From the cell containing the given text, extract its center point as [X, Y] coordinate. 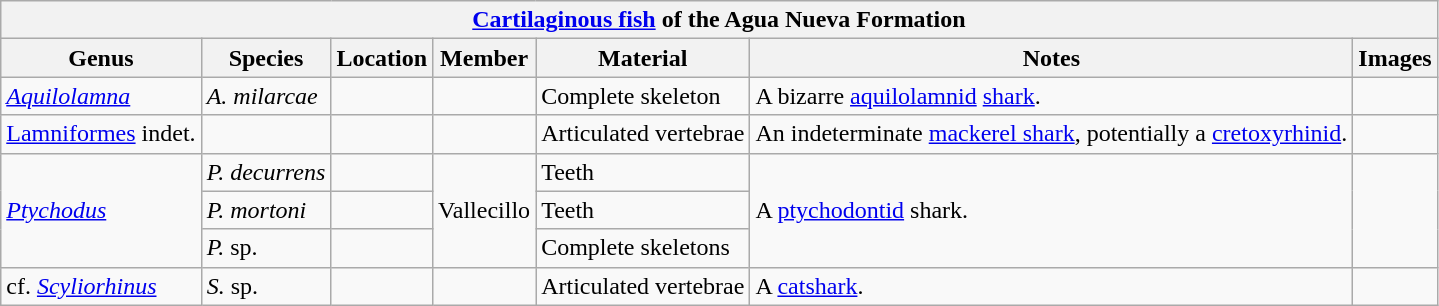
Notes [1052, 58]
Species [266, 58]
Aquilolamna [101, 96]
A catshark. [1052, 286]
Cartilaginous fish of the Agua Nueva Formation [719, 20]
cf. Scyliorhinus [101, 286]
P. decurrens [266, 172]
Vallecillo [484, 210]
Ptychodus [101, 210]
A. milarcae [266, 96]
Genus [101, 58]
Location [382, 58]
Complete skeletons [643, 248]
Lamniformes indet. [101, 134]
Member [484, 58]
Material [643, 58]
A ptychodontid shark. [1052, 210]
Complete skeleton [643, 96]
P. sp. [266, 248]
An indeterminate mackerel shark, potentially a cretoxyrhinid. [1052, 134]
S. sp. [266, 286]
P. mortoni [266, 210]
A bizarre aquilolamnid shark. [1052, 96]
Images [1395, 58]
